Determine the (x, y) coordinate at the center of the cell enclosing the given text.  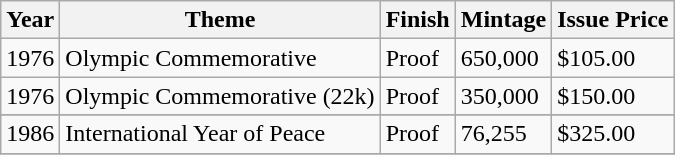
1986 (30, 134)
$325.00 (613, 134)
350,000 (503, 96)
Issue Price (613, 20)
Finish (418, 20)
$105.00 (613, 58)
Olympic Commemorative (22k) (220, 96)
Olympic Commemorative (220, 58)
International Year of Peace (220, 134)
650,000 (503, 58)
Mintage (503, 20)
76,255 (503, 134)
$150.00 (613, 96)
Year (30, 20)
Theme (220, 20)
